Identify which cell holds the provided text, then report its (X, Y) central coordinate. 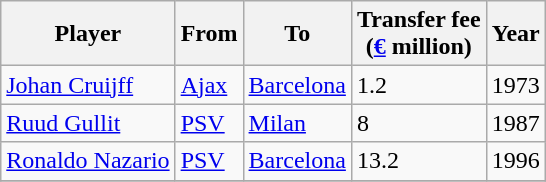
8 (418, 123)
Transfer fee(€ million) (418, 34)
From (209, 34)
1.2 (418, 85)
Johan Cruijff (88, 85)
Ajax (209, 85)
Year (516, 34)
1996 (516, 161)
1973 (516, 85)
Player (88, 34)
13.2 (418, 161)
Ronaldo Nazario (88, 161)
1987 (516, 123)
Ruud Gullit (88, 123)
To (297, 34)
Milan (297, 123)
